From the cell containing the given text, extract its center point as [X, Y] coordinate. 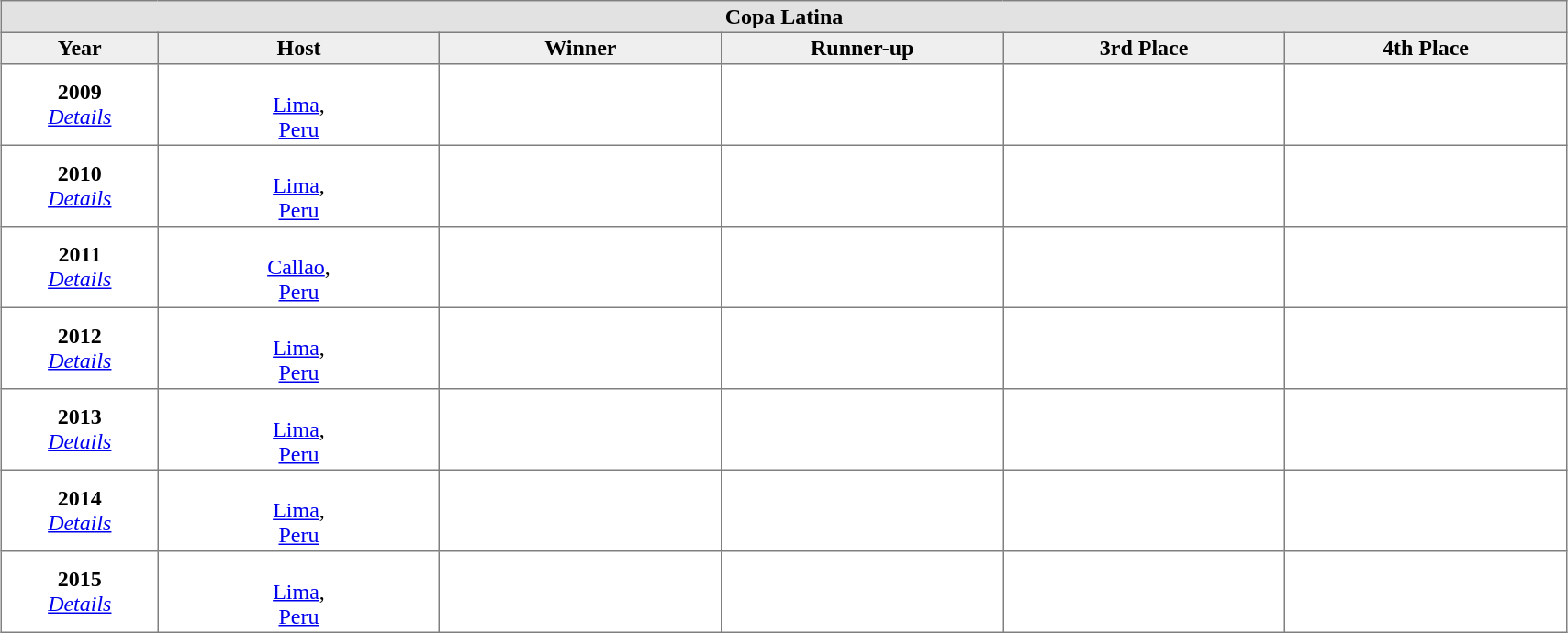
2012Details [80, 348]
2011Details [80, 267]
Year [80, 48]
2010Details [80, 185]
2013Details [80, 429]
Callao, Peru [299, 267]
Host [299, 48]
4th Place [1427, 48]
2015Details [80, 592]
2014Details [80, 510]
Winner [580, 48]
Copa Latina [784, 17]
3rd Place [1144, 48]
Runner-up [863, 48]
2009Details [80, 105]
